Return the [X, Y] coordinate for the center point of the cell that contains the specified text.  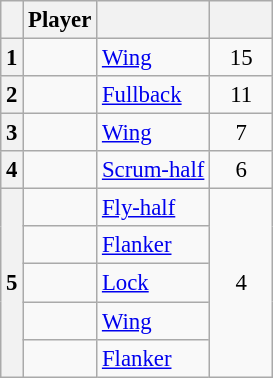
11 [242, 95]
15 [242, 58]
3 [12, 133]
6 [242, 170]
Fly-half [154, 208]
Scrum-half [154, 170]
5 [12, 283]
Lock [154, 283]
7 [242, 133]
2 [12, 95]
Fullback [154, 95]
Player [60, 20]
1 [12, 58]
